Extract the (x, y) coordinate from the center of the cell holding the provided text.  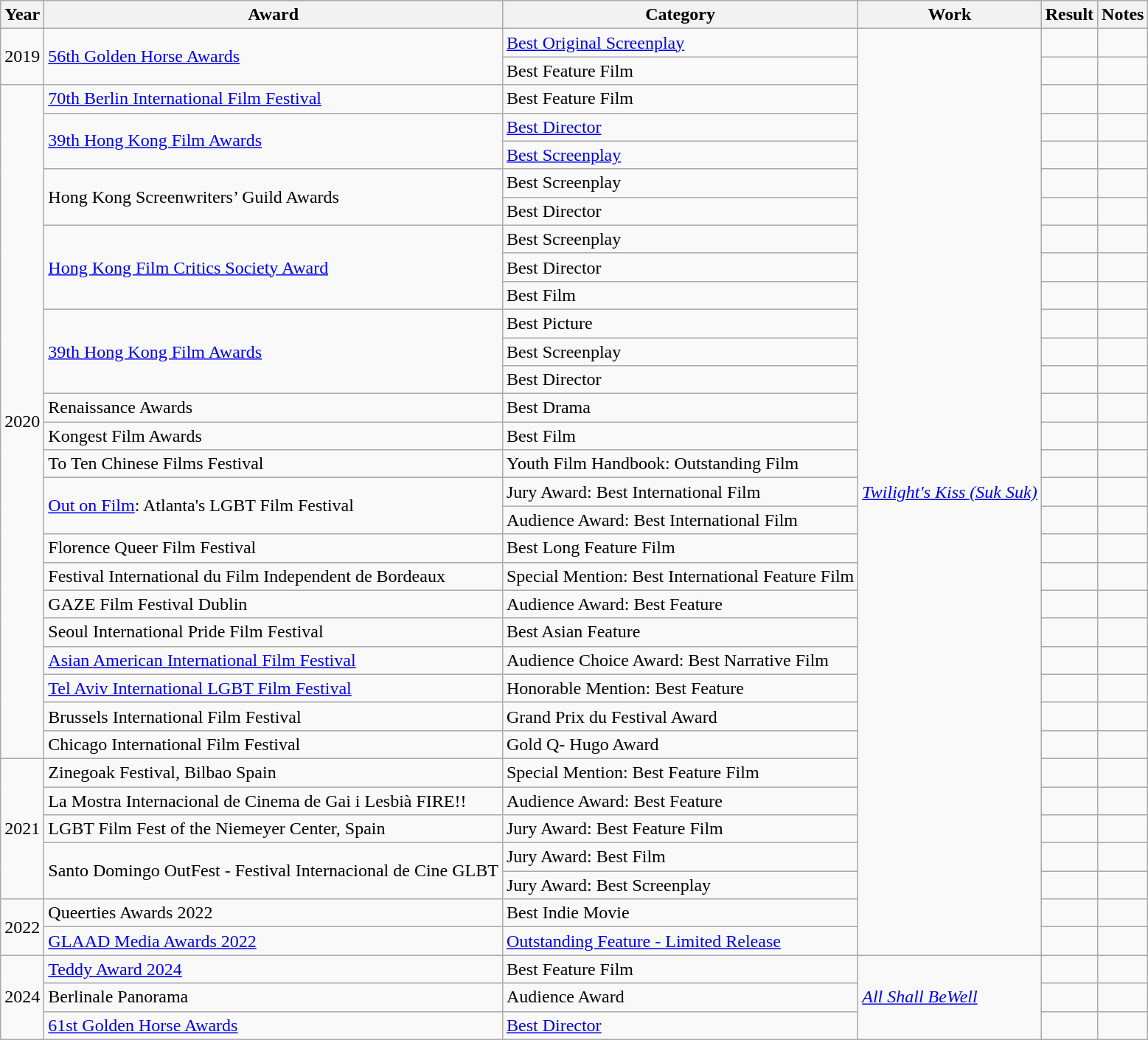
Twilight's Kiss (Suk Suk) (950, 492)
All Shall BeWell (950, 997)
2021 (22, 828)
2022 (22, 927)
Category (680, 15)
Tel Aviv International LGBT Film Festival (274, 688)
Notes (1123, 15)
Special Mention: Best International Feature Film (680, 576)
Festival International du Film Independent de Bordeaux (274, 576)
Seoul International Pride Film Festival (274, 632)
Hong Kong Film Critics Society Award (274, 267)
56th Golden Horse Awards (274, 57)
Renaissance Awards (274, 408)
Queerties Awards 2022 (274, 913)
Audience Award (680, 997)
Result (1069, 15)
To Ten Chinese Films Festival (274, 464)
Gold Q- Hugo Award (680, 744)
Work (950, 15)
Jury Award: Best Feature Film (680, 829)
Best Original Screenplay (680, 43)
Hong Kong Screenwriters’ Guild Awards (274, 197)
Out on Film: Atlanta's LGBT Film Festival (274, 506)
Florence Queer Film Festival (274, 548)
Special Mention: Best Feature Film (680, 772)
Jury Award: Best Screenplay (680, 885)
2024 (22, 997)
Audience Choice Award: Best Narrative Film (680, 660)
Best Drama (680, 408)
Berlinale Panorama (274, 997)
GLAAD Media Awards 2022 (274, 941)
Best Asian Feature (680, 632)
2019 (22, 57)
70th Berlin International Film Festival (274, 99)
Chicago International Film Festival (274, 744)
Youth Film Handbook: Outstanding Film (680, 464)
Jury Award: Best International Film (680, 492)
Kongest Film Awards (274, 436)
61st Golden Horse Awards (274, 1025)
Outstanding Feature - Limited Release (680, 941)
Brussels International Film Festival (274, 716)
Best Picture (680, 323)
Audience Award: Best International Film (680, 520)
Teddy Award 2024 (274, 969)
LGBT Film Fest of the Niemeyer Center, Spain (274, 829)
La Mostra Internacional de Cinema de Gai i Lesbià FIRE!! (274, 800)
Jury Award: Best Film (680, 857)
Best Long Feature Film (680, 548)
Best Indie Movie (680, 913)
Asian American International Film Festival (274, 660)
Award (274, 15)
Year (22, 15)
Grand Prix du Festival Award (680, 716)
Santo Domingo OutFest - Festival Internacional de Cine GLBT (274, 871)
2020 (22, 422)
GAZE Film Festival Dublin (274, 604)
Honorable Mention: Best Feature (680, 688)
Zinegoak Festival, Bilbao Spain (274, 772)
